Output the [x, y] coordinate of the center of the cell containing the given text.  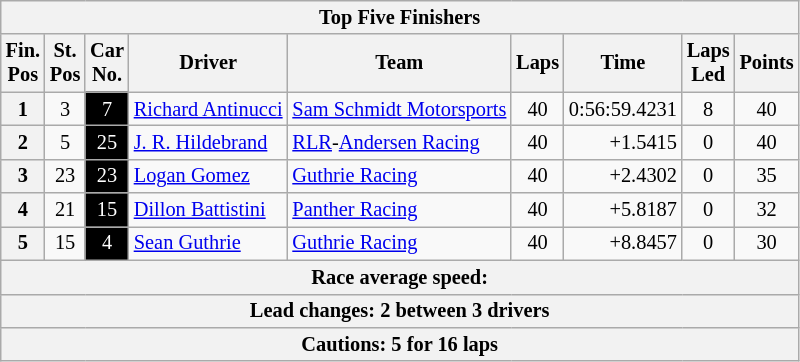
Sam Schmidt Motorsports [399, 109]
+1.5415 [623, 142]
CarNo. [107, 63]
2 [23, 142]
Sean Guthrie [208, 243]
LapsLed [708, 63]
RLR-Andersen Racing [399, 142]
Cautions: 5 for 16 laps [400, 344]
0:56:59.4231 [623, 109]
+8.8457 [623, 243]
Time [623, 63]
J. R. Hildebrand [208, 142]
32 [767, 210]
Fin.Pos [23, 63]
Laps [538, 63]
Race average speed: [400, 277]
Points [767, 63]
+5.8187 [623, 210]
Driver [208, 63]
30 [767, 243]
St.Pos [65, 63]
8 [708, 109]
Top Five Finishers [400, 17]
Lead changes: 2 between 3 drivers [400, 311]
+2.4302 [623, 176]
Dillon Battistini [208, 210]
25 [107, 142]
Richard Antinucci [208, 109]
Logan Gomez [208, 176]
Panther Racing [399, 210]
21 [65, 210]
7 [107, 109]
Team [399, 63]
35 [767, 176]
1 [23, 109]
